For the text-containing cell, return its midpoint in [x, y] coordinate format. 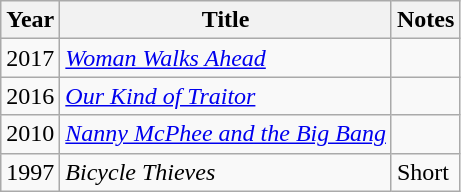
Nanny McPhee and the Big Bang [226, 134]
2010 [30, 134]
2016 [30, 96]
Year [30, 20]
Title [226, 20]
2017 [30, 58]
Our Kind of Traitor [226, 96]
Woman Walks Ahead [226, 58]
1997 [30, 172]
Short [425, 172]
Notes [425, 20]
Bicycle Thieves [226, 172]
